Detect which cell encompasses the target text, then output its [x, y] center coordinate. 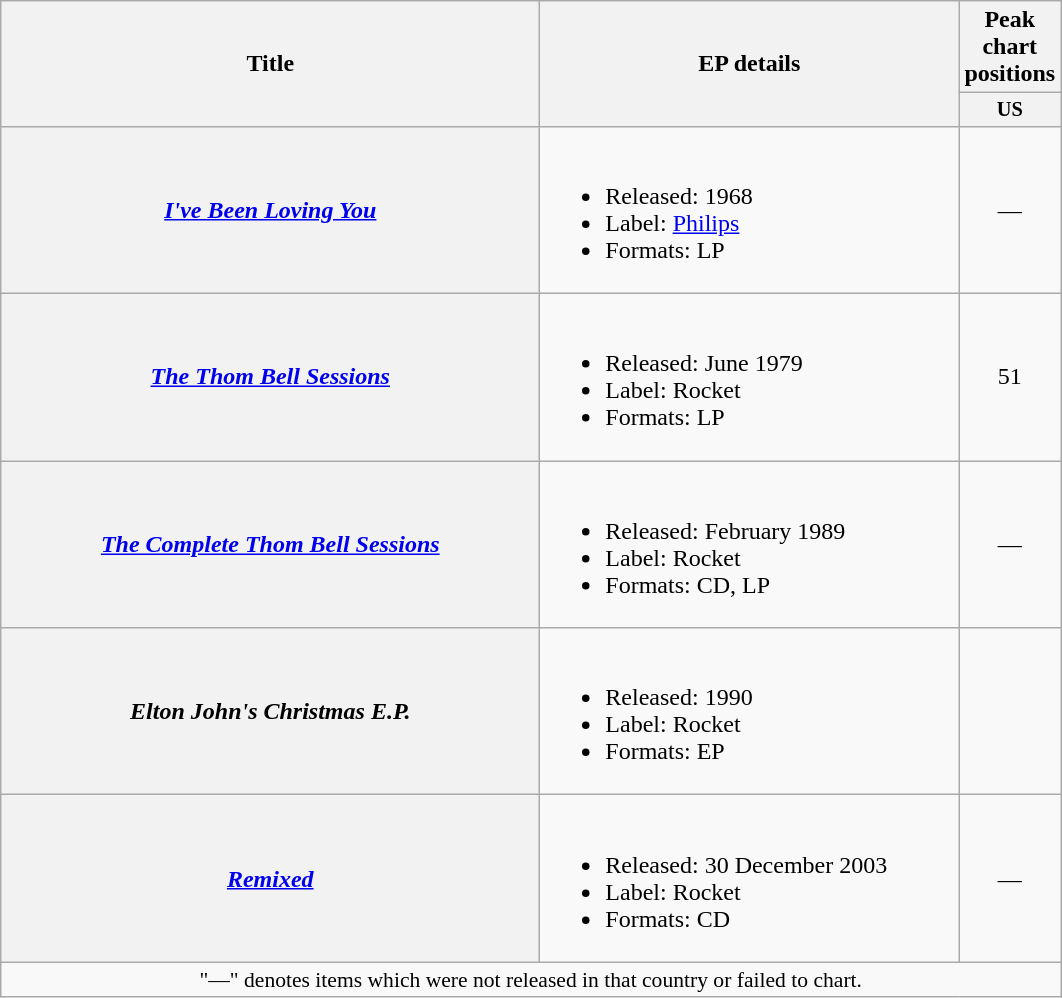
US [1010, 110]
The Complete Thom Bell Sessions [270, 544]
Released: 1968Label: PhilipsFormats: LP [750, 210]
"—" denotes items which were not released in that country or failed to chart. [531, 980]
51 [1010, 378]
I've Been Loving You [270, 210]
Title [270, 64]
EP details [750, 64]
Released: June 1979Label: RocketFormats: LP [750, 378]
Released: 1990Label: RocketFormats: EP [750, 712]
Peak chart positions [1010, 47]
Remixed [270, 878]
Released: February 1989Label: RocketFormats: CD, LP [750, 544]
The Thom Bell Sessions [270, 378]
Elton John's Christmas E.P. [270, 712]
Released: 30 December 2003Label: RocketFormats: CD [750, 878]
